Pinpoint the cell where the given text exists, returning its [x, y] midpoint coordinate. 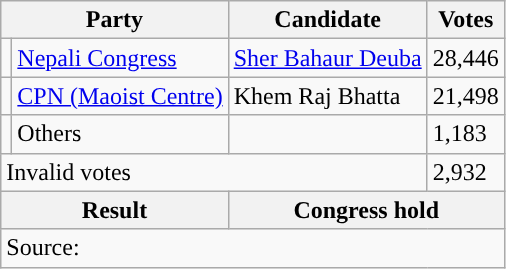
Nepali Congress [120, 58]
21,498 [466, 96]
Result [114, 210]
28,446 [466, 58]
Votes [466, 20]
Source: [253, 248]
Sher Bahaur Deuba [328, 58]
CPN (Maoist Centre) [120, 96]
1,183 [466, 134]
Invalid votes [214, 172]
Congress hold [366, 210]
Candidate [328, 20]
Others [120, 134]
Party [114, 20]
2,932 [466, 172]
Khem Raj Bhatta [328, 96]
